Output the (X, Y) coordinate of the center of the cell containing the given text.  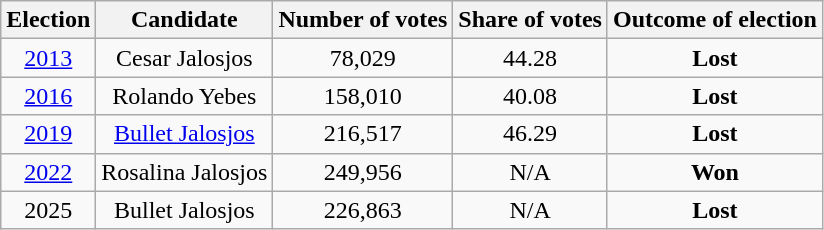
2022 (48, 172)
78,029 (363, 58)
216,517 (363, 134)
Election (48, 20)
44.28 (530, 58)
158,010 (363, 96)
Outcome of election (714, 20)
Number of votes (363, 20)
2019 (48, 134)
2025 (48, 210)
Rolando Yebes (184, 96)
Share of votes (530, 20)
Cesar Jalosjos (184, 58)
Rosalina Jalosjos (184, 172)
Won (714, 172)
249,956 (363, 172)
40.08 (530, 96)
2016 (48, 96)
Candidate (184, 20)
46.29 (530, 134)
226,863 (363, 210)
2013 (48, 58)
